Return the (x, y) coordinate for the center point of the cell that contains the specified text.  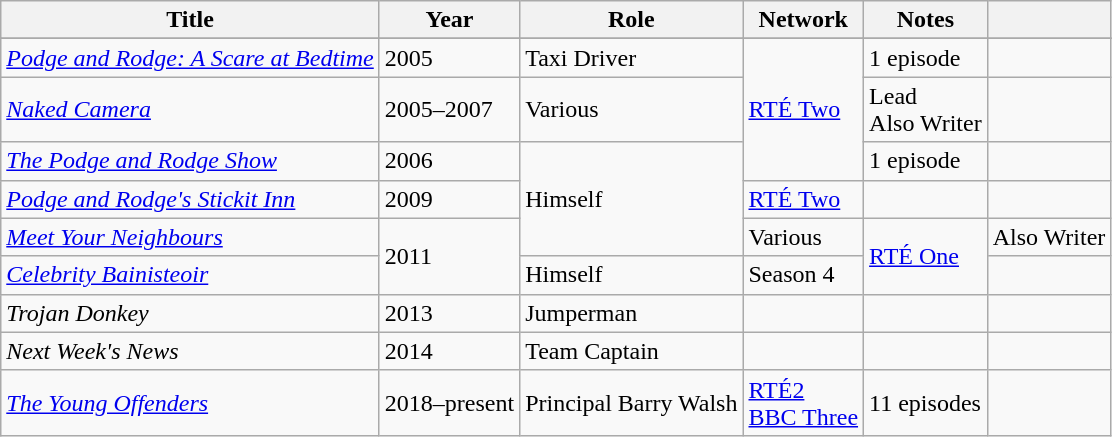
RTÉ One (926, 256)
2013 (449, 313)
Celebrity Bainisteoir (190, 275)
2005 (449, 58)
Meet Your Neighbours (190, 237)
Next Week's News (190, 351)
Title (190, 20)
Also Writer (1049, 237)
2014 (449, 351)
2011 (449, 256)
Podge and Rodge's Stickit Inn (190, 199)
Principal Barry Walsh (632, 402)
Trojan Donkey (190, 313)
Naked Camera (190, 110)
Year (449, 20)
RTÉ2 BBC Three (804, 402)
Jumperman (632, 313)
The Young Offenders (190, 402)
11 episodes (926, 402)
Podge and Rodge: A Scare at Bedtime (190, 58)
2006 (449, 161)
Team Captain (632, 351)
2018–present (449, 402)
The Podge and Rodge Show (190, 161)
Taxi Driver (632, 58)
2005–2007 (449, 110)
Role (632, 20)
Network (804, 20)
2009 (449, 199)
Notes (926, 20)
Lead Also Writer (926, 110)
Season 4 (804, 275)
